Detect which cell encompasses the target text, then output its [X, Y] center coordinate. 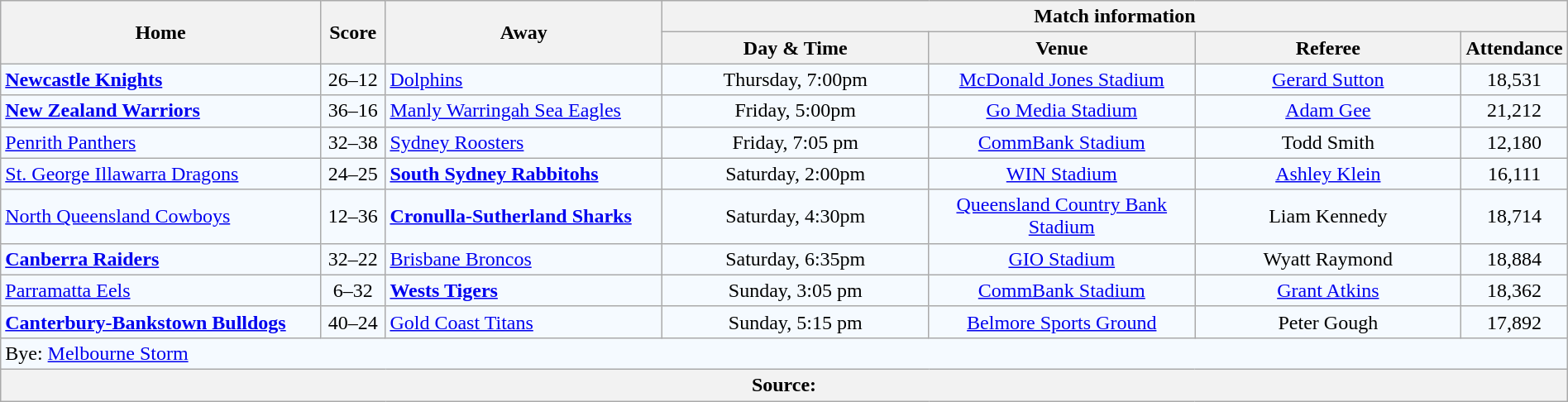
Canberra Raiders [160, 259]
Bye: Melbourne Storm [784, 353]
32–22 [352, 259]
Brisbane Broncos [524, 259]
Friday, 7:05 pm [796, 142]
Gold Coast Titans [524, 322]
McDonald Jones Stadium [1062, 79]
Canterbury-Bankstown Bulldogs [160, 322]
Source: [784, 385]
South Sydney Rabbitohs [524, 174]
Liam Kennedy [1328, 217]
Wests Tigers [524, 290]
24–25 [352, 174]
Home [160, 32]
Cronulla-Sutherland Sharks [524, 217]
18,362 [1514, 290]
Gerard Sutton [1328, 79]
12–36 [352, 217]
18,531 [1514, 79]
Grant Atkins [1328, 290]
Saturday, 4:30pm [796, 217]
Newcastle Knights [160, 79]
Day & Time [796, 48]
North Queensland Cowboys [160, 217]
Dolphins [524, 79]
26–12 [352, 79]
12,180 [1514, 142]
Attendance [1514, 48]
16,111 [1514, 174]
Sunday, 5:15 pm [796, 322]
36–16 [352, 111]
17,892 [1514, 322]
Thursday, 7:00pm [796, 79]
Go Media Stadium [1062, 111]
Penrith Panthers [160, 142]
Away [524, 32]
21,212 [1514, 111]
Friday, 5:00pm [796, 111]
Manly Warringah Sea Eagles [524, 111]
18,714 [1514, 217]
Adam Gee [1328, 111]
Ashley Klein [1328, 174]
Referee [1328, 48]
Match information [1115, 17]
6–32 [352, 290]
Saturday, 2:00pm [796, 174]
Sydney Roosters [524, 142]
Parramatta Eels [160, 290]
Wyatt Raymond [1328, 259]
New Zealand Warriors [160, 111]
18,884 [1514, 259]
Sunday, 3:05 pm [796, 290]
GIO Stadium [1062, 259]
Todd Smith [1328, 142]
Peter Gough [1328, 322]
40–24 [352, 322]
Saturday, 6:35pm [796, 259]
St. George Illawarra Dragons [160, 174]
Belmore Sports Ground [1062, 322]
Venue [1062, 48]
32–38 [352, 142]
Score [352, 32]
WIN Stadium [1062, 174]
Queensland Country Bank Stadium [1062, 217]
